Detect which cell encompasses the target text, then output its (x, y) center coordinate. 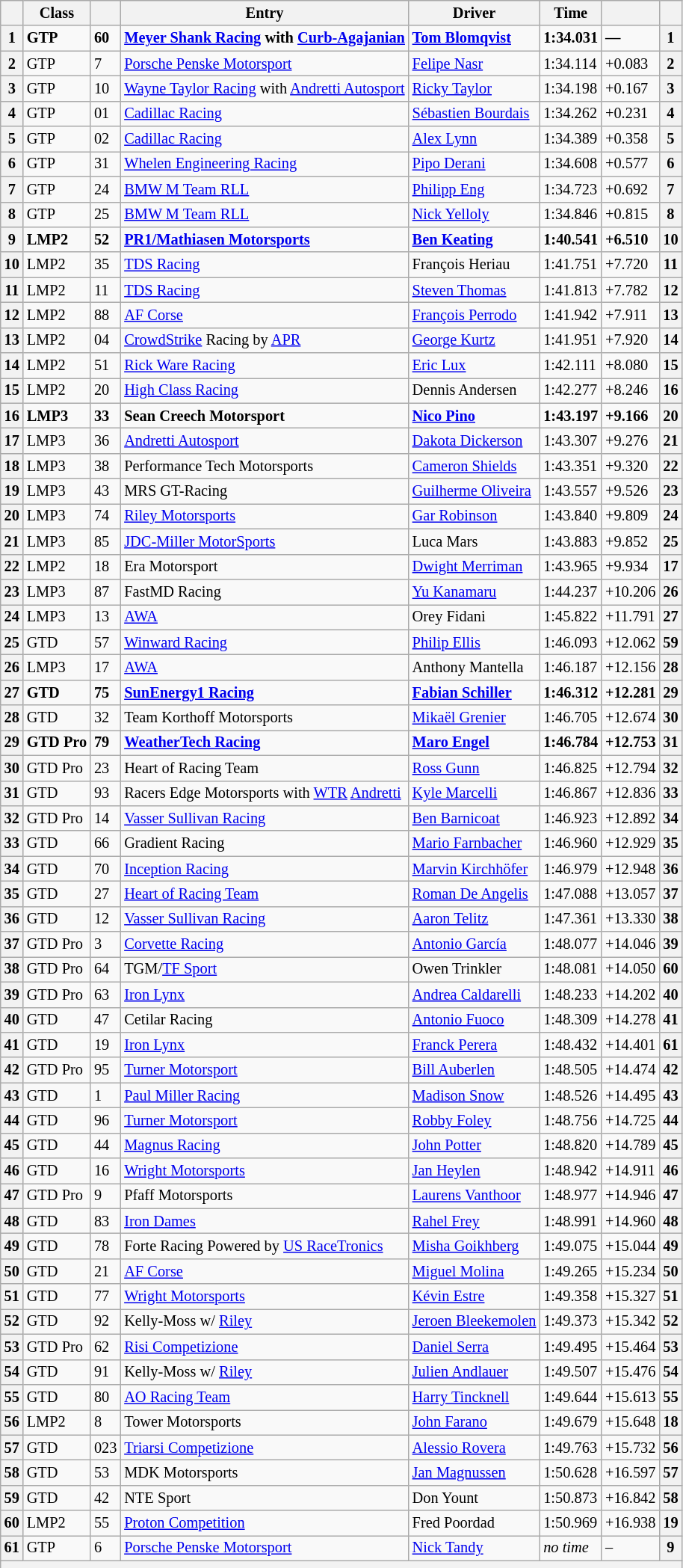
Luca Mars (475, 541)
+12.674 (631, 718)
Proton Competition (265, 1523)
Andrea Caldarelli (475, 994)
François Perrodo (475, 315)
+12.794 (631, 768)
64 (105, 969)
+14.401 (631, 1045)
1:46.312 (571, 692)
Guilherme Oliveira (475, 491)
Class (57, 13)
62 (105, 1347)
1:43.840 (571, 516)
— (631, 38)
Cetilar Racing (265, 1020)
1:50.628 (571, 1472)
Winward Racing (265, 642)
1:49.358 (571, 1297)
Driver (475, 13)
+0.815 (631, 215)
+10.206 (631, 591)
Eric Lux (475, 366)
Nico Pino (475, 416)
1:44.237 (571, 591)
1:41.813 (571, 290)
1:49.265 (571, 1271)
02 (105, 139)
Philip Ellis (475, 642)
+12.892 (631, 818)
1:34.389 (571, 139)
+6.510 (631, 239)
+16.938 (631, 1523)
Whelen Engineering Racing (265, 164)
01 (105, 114)
96 (105, 1120)
1:48.977 (571, 1196)
Don Yount (475, 1498)
1:40.541 (571, 239)
1:46.784 (571, 743)
Paul Miller Racing (265, 1095)
1:47.361 (571, 919)
75 (105, 692)
1:49.644 (571, 1397)
Rick Ware Racing (265, 366)
+11.791 (631, 617)
+14.046 (631, 944)
Time (571, 13)
Forte Racing Powered by US RaceTronics (265, 1246)
+14.789 (631, 1146)
1:48.756 (571, 1120)
George Kurtz (475, 340)
Orey Fidani (475, 617)
1:49.075 (571, 1246)
Kévin Estre (475, 1297)
Rahel Frey (475, 1221)
Dakota Dickerson (475, 440)
Gradient Racing (265, 843)
Fred Poordad (475, 1523)
Gar Robinson (475, 516)
Maro Engel (475, 743)
Jan Heylen (475, 1171)
80 (105, 1397)
+15.342 (631, 1321)
Riley Motorsports (265, 516)
66 (105, 843)
JDC-Miller MotorSports (265, 541)
1:46.867 (571, 793)
91 (105, 1372)
023 (105, 1448)
92 (105, 1321)
+9.809 (631, 516)
Yu Kanamaru (475, 591)
1:46.705 (571, 718)
Anthony Mantella (475, 667)
High Class Racing (265, 390)
+15.044 (631, 1246)
François Heriau (475, 265)
+14.202 (631, 994)
+14.960 (631, 1221)
+15.464 (631, 1347)
NTE Sport (265, 1498)
+13.330 (631, 919)
1:41.951 (571, 340)
Tower Motorsports (265, 1422)
+9.934 (631, 567)
MRS GT-Racing (265, 491)
+15.476 (631, 1372)
Jan Magnussen (475, 1472)
Pipo Derani (475, 164)
1:48.820 (571, 1146)
Madison Snow (475, 1095)
Alex Lynn (475, 139)
+12.156 (631, 667)
Nick Yelloly (475, 215)
1:48.526 (571, 1095)
Steven Thomas (475, 290)
+14.946 (631, 1196)
+7.911 (631, 315)
Cameron Shields (475, 466)
Aaron Telitz (475, 919)
1:47.088 (571, 894)
1:34.198 (571, 88)
+9.526 (631, 491)
1:48.233 (571, 994)
85 (105, 541)
77 (105, 1297)
+15.234 (631, 1271)
Corvette Racing (265, 944)
Antonio García (475, 944)
Laurens Vanthoor (475, 1196)
1:34.846 (571, 215)
Mario Farnbacher (475, 843)
AO Racing Team (265, 1397)
78 (105, 1246)
+0.577 (631, 164)
Julien Andlauer (475, 1372)
+15.648 (631, 1422)
Ross Gunn (475, 768)
Mikaël Grenier (475, 718)
TGM/TF Sport (265, 969)
1:43.557 (571, 491)
1:50.873 (571, 1498)
1:43.197 (571, 416)
1:34.608 (571, 164)
1:42.277 (571, 390)
83 (105, 1221)
1:50.969 (571, 1523)
+14.050 (631, 969)
Wayne Taylor Racing with Andretti Autosport (265, 88)
WeatherTech Racing (265, 743)
Roman De Angelis (475, 894)
+14.278 (631, 1020)
Misha Goikhberg (475, 1246)
1:41.942 (571, 315)
CrowdStrike Racing by APR (265, 340)
+12.836 (631, 793)
Ben Keating (475, 239)
1:42.111 (571, 366)
Team Korthoff Motorsports (265, 718)
+15.613 (631, 1397)
PR1/Mathiasen Motorsports (265, 239)
Triarsi Competizione (265, 1448)
Iron Dames (265, 1221)
+7.720 (631, 265)
+12.281 (631, 692)
Harry Tincknell (475, 1397)
1:48.077 (571, 944)
1:43.307 (571, 440)
Inception Racing (265, 869)
Meyer Shank Racing with Curb-Agajanian (265, 38)
1:34.723 (571, 189)
04 (105, 340)
1:48.505 (571, 1070)
FastMD Racing (265, 591)
Felipe Nasr (475, 64)
79 (105, 743)
+8.080 (631, 366)
1:43.965 (571, 567)
1:48.309 (571, 1020)
1:46.825 (571, 768)
1:43.351 (571, 466)
Owen Trinkler (475, 969)
95 (105, 1070)
+12.929 (631, 843)
Entry (265, 13)
+9.320 (631, 466)
1:45.822 (571, 617)
+16.597 (631, 1472)
+12.753 (631, 743)
Risi Competizione (265, 1347)
Ben Barnicoat (475, 818)
Fabian Schiller (475, 692)
74 (105, 516)
Antonio Fuoco (475, 1020)
Bill Auberlen (475, 1070)
Dwight Merriman (475, 567)
+14.495 (631, 1095)
1:46.960 (571, 843)
Sébastien Bourdais (475, 114)
Philipp Eng (475, 189)
Magnus Racing (265, 1146)
+0.167 (631, 88)
+0.358 (631, 139)
– (631, 1548)
no time (571, 1548)
+0.083 (631, 64)
+14.725 (631, 1120)
+13.057 (631, 894)
+7.920 (631, 340)
Era Motorsport (265, 567)
1:34.262 (571, 114)
1:49.495 (571, 1347)
+14.474 (631, 1070)
+9.852 (631, 541)
+15.327 (631, 1297)
1:48.081 (571, 969)
SunEnergy1 Racing (265, 692)
+0.692 (631, 189)
1:49.763 (571, 1448)
1:48.942 (571, 1171)
1:49.507 (571, 1372)
Andretti Autosport (265, 440)
+7.782 (631, 290)
Nick Tandy (475, 1548)
70 (105, 869)
Performance Tech Motorsports (265, 466)
1:46.923 (571, 818)
Franck Perera (475, 1045)
Robby Foley (475, 1120)
1:34.031 (571, 38)
1:46.979 (571, 869)
1:46.093 (571, 642)
Kyle Marcelli (475, 793)
63 (105, 994)
1:41.751 (571, 265)
Tom Blomqvist (475, 38)
+9.166 (631, 416)
+15.732 (631, 1448)
John Farano (475, 1422)
1:49.373 (571, 1321)
87 (105, 591)
Racers Edge Motorsports with WTR Andretti (265, 793)
+0.231 (631, 114)
+8.246 (631, 390)
1:49.679 (571, 1422)
88 (105, 315)
MDK Motorsports (265, 1472)
Marvin Kirchhöfer (475, 869)
+16.842 (631, 1498)
John Potter (475, 1146)
1:43.883 (571, 541)
Alessio Rovera (475, 1448)
1:48.991 (571, 1221)
Sean Creech Motorsport (265, 416)
Pfaff Motorsports (265, 1196)
Daniel Serra (475, 1347)
Dennis Andersen (475, 390)
+12.948 (631, 869)
+9.276 (631, 440)
1:46.187 (571, 667)
Jeroen Bleekemolen (475, 1321)
+14.911 (631, 1171)
1:48.432 (571, 1045)
+12.062 (631, 642)
Ricky Taylor (475, 88)
Miguel Molina (475, 1271)
93 (105, 793)
1:34.114 (571, 64)
